Detect which cell encompasses the target text, then output its [x, y] center coordinate. 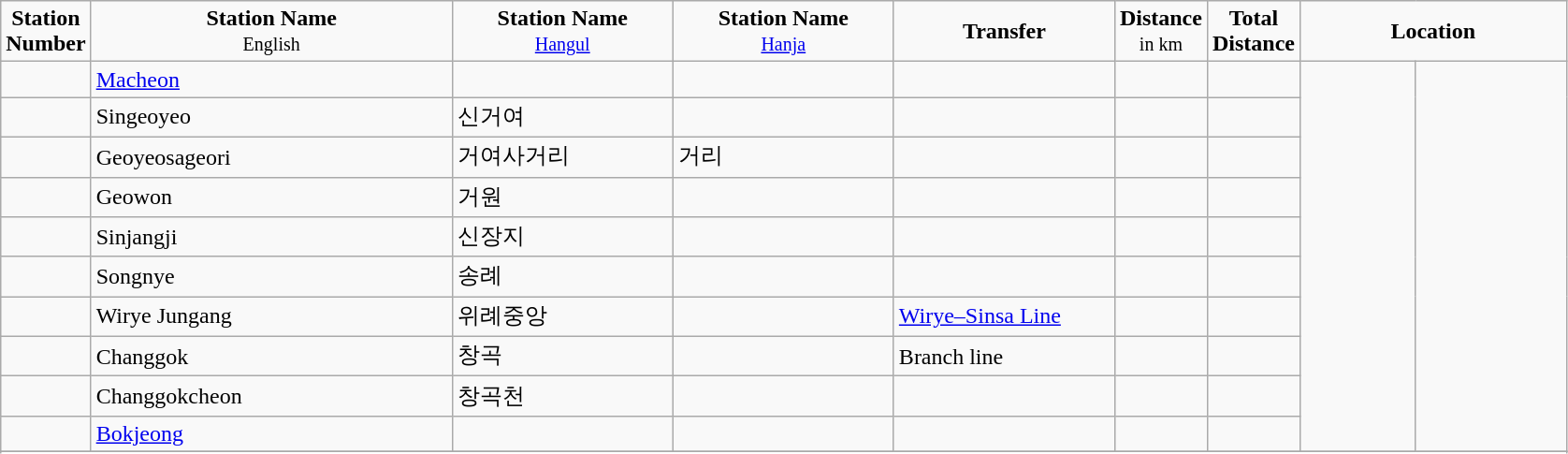
Location [1433, 32]
Distancein km [1160, 32]
Branch line [1004, 356]
신거여 [562, 118]
창곡천 [562, 397]
Macheon [271, 80]
Station NameEnglish [271, 32]
Wirye Jungang [271, 316]
Station NameHanja [783, 32]
거원 [562, 197]
창곡 [562, 356]
Geoyeosageori [271, 157]
Singeoyeo [271, 118]
거리 [783, 157]
Changgok [271, 356]
Sinjangji [271, 238]
Transfer [1004, 32]
Wirye–Sinsa Line [1004, 316]
Geowon [271, 197]
TotalDistance [1254, 32]
거여사거리 [562, 157]
신장지 [562, 238]
송례 [562, 277]
Station NameHangul [562, 32]
Changgokcheon [271, 397]
Songnye [271, 277]
Bokjeong [271, 433]
StationNumber [46, 32]
위례중앙 [562, 316]
